Locate the cell with the specified text and output its [X, Y] center coordinate. 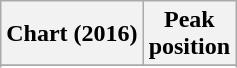
Peakposition [189, 34]
Chart (2016) [72, 34]
